Locate the cell with the specified text and output its [x, y] center coordinate. 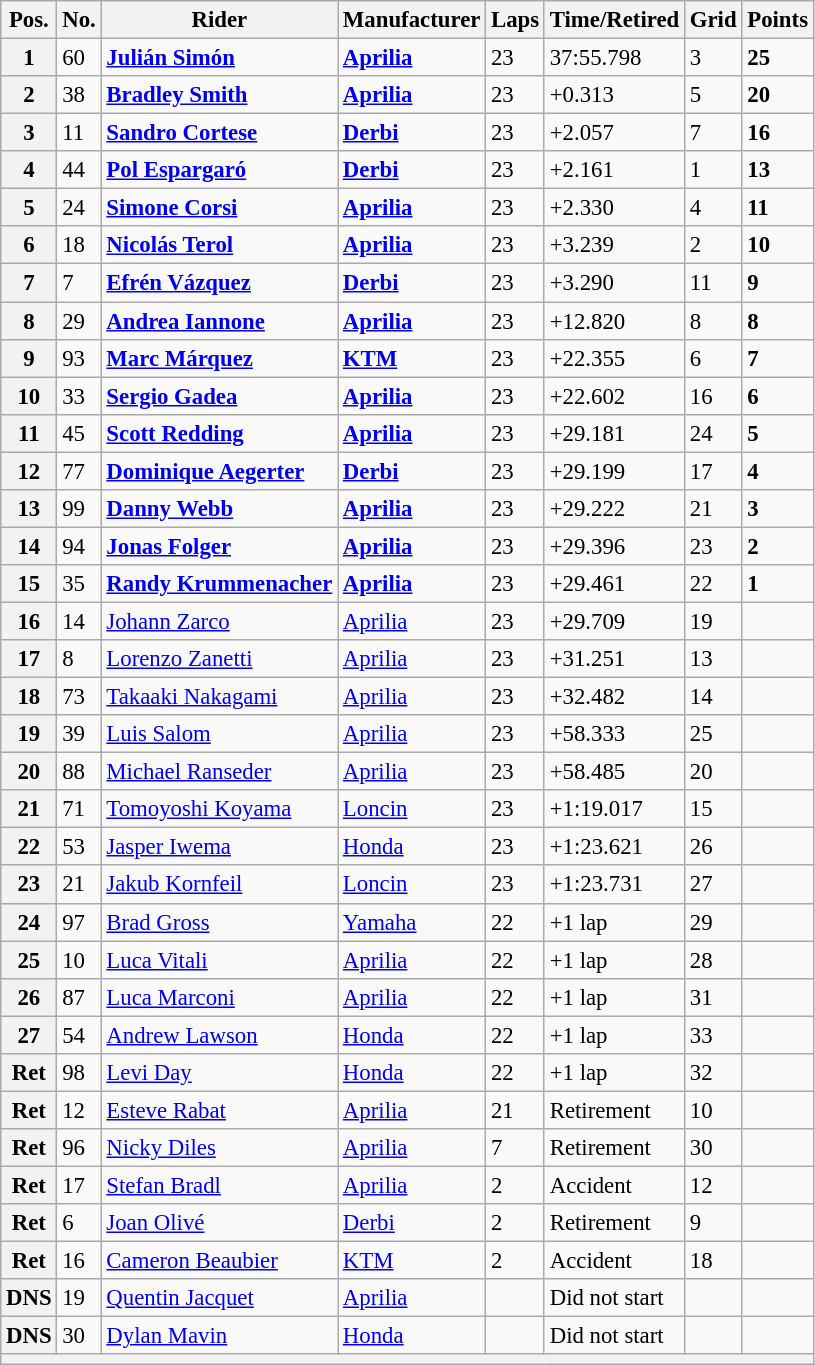
Joan Olivé [220, 1223]
+22.355 [614, 358]
Cameron Beaubier [220, 1261]
+2.057 [614, 133]
Andrew Lawson [220, 1035]
Takaaki Nakagami [220, 697]
No. [79, 20]
Bradley Smith [220, 95]
+1:23.731 [614, 885]
+0.313 [614, 95]
Laps [516, 20]
77 [79, 471]
Nicolás Terol [220, 245]
Tomoyoshi Koyama [220, 809]
Simone Corsi [220, 208]
35 [79, 584]
53 [79, 847]
38 [79, 95]
+29.709 [614, 621]
Luis Salom [220, 734]
Dominique Aegerter [220, 471]
Scott Redding [220, 433]
+58.485 [614, 772]
+58.333 [614, 734]
98 [79, 1073]
+1:23.621 [614, 847]
Rider [220, 20]
93 [79, 358]
Yamaha [412, 922]
Efrén Vázquez [220, 283]
Jakub Kornfeil [220, 885]
Pol Espargaró [220, 170]
96 [79, 1148]
71 [79, 809]
Nicky Diles [220, 1148]
+3.239 [614, 245]
45 [79, 433]
+29.461 [614, 584]
+29.222 [614, 509]
Points [778, 20]
Andrea Iannone [220, 321]
+12.820 [614, 321]
Dylan Mavin [220, 1336]
31 [712, 997]
99 [79, 509]
Sergio Gadea [220, 396]
Julián Simón [220, 58]
Brad Gross [220, 922]
+2.330 [614, 208]
+22.602 [614, 396]
+31.251 [614, 659]
Quentin Jacquet [220, 1298]
87 [79, 997]
97 [79, 922]
Stefan Bradl [220, 1185]
Lorenzo Zanetti [220, 659]
Pos. [29, 20]
+29.181 [614, 433]
28 [712, 960]
Jonas Folger [220, 546]
+29.396 [614, 546]
Danny Webb [220, 509]
Luca Vitali [220, 960]
Jasper Iwema [220, 847]
32 [712, 1073]
37:55.798 [614, 58]
+32.482 [614, 697]
Johann Zarco [220, 621]
Marc Márquez [220, 358]
Grid [712, 20]
+2.161 [614, 170]
+3.290 [614, 283]
73 [79, 697]
Sandro Cortese [220, 133]
+1:19.017 [614, 809]
+29.199 [614, 471]
39 [79, 734]
Time/Retired [614, 20]
Randy Krummenacher [220, 584]
Luca Marconi [220, 997]
94 [79, 546]
Manufacturer [412, 20]
Michael Ranseder [220, 772]
Esteve Rabat [220, 1110]
Levi Day [220, 1073]
54 [79, 1035]
44 [79, 170]
60 [79, 58]
88 [79, 772]
